Return the [x, y] coordinate for the center point of the cell that contains the specified text.  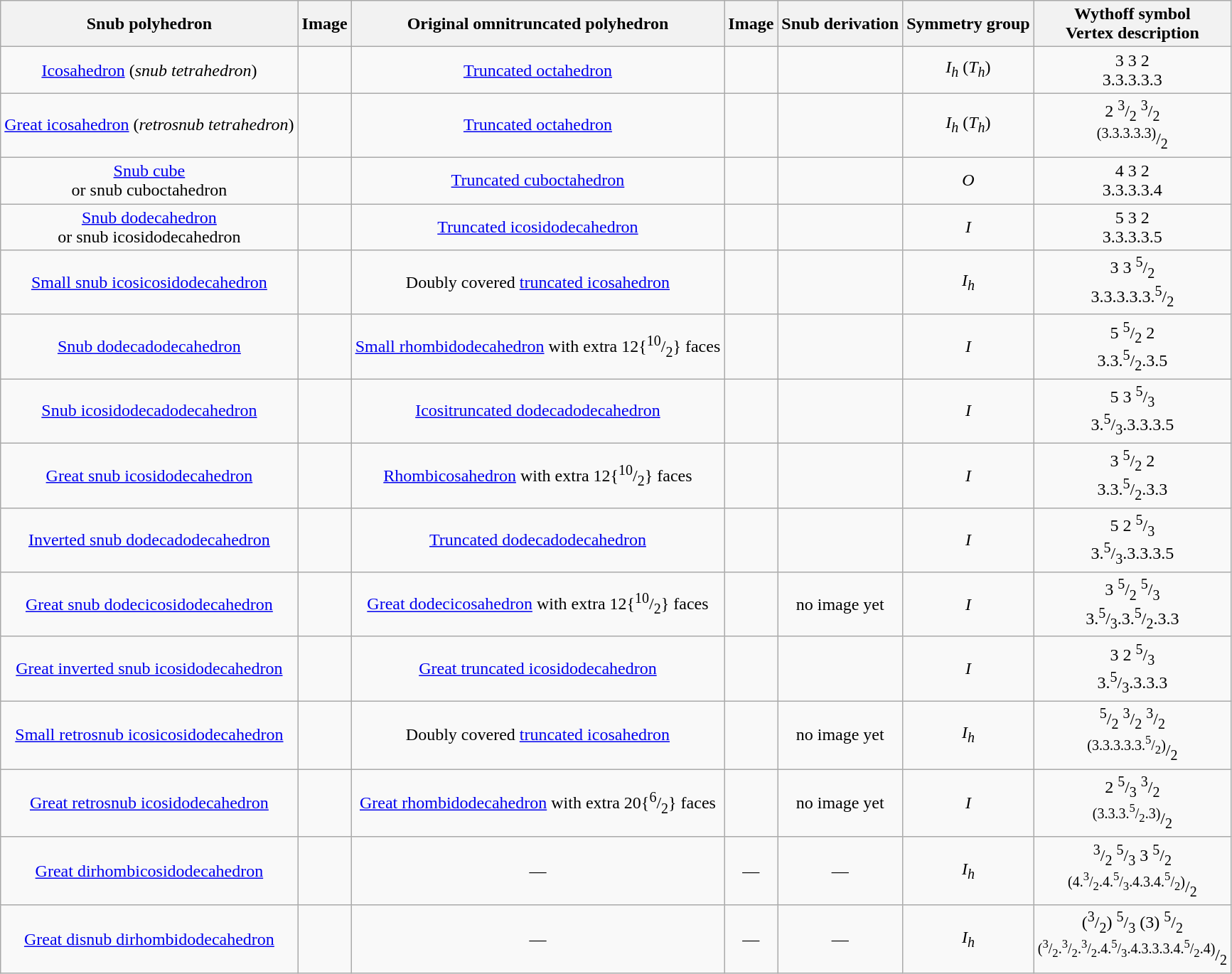
3 2 5/33.5/3.3.3.3 [1132, 668]
5 3 23.3.3.3.5 [1132, 228]
Great dirhombicosidodecahedron [149, 871]
Great inverted snub icosidodecahedron [149, 668]
Original omnitruncated polyhedron [537, 24]
Great rhombidodecahedron with extra 20{6/2} faces [537, 803]
Small rhombidodecahedron with extra 12{10/2} faces [537, 347]
Small snub icosicosidodecahedron [149, 283]
Truncated icosidodecahedron [537, 228]
5 3 5/33.5/3.3.3.3.5 [1132, 411]
Great snub icosidodecahedron [149, 475]
(3/2) 5/3 (3) 5/2(3/2.3/2.3/2.4.5/3.4.3.3.3.4.5/2.4)/2 [1132, 939]
Small retrosnub icosicosidodecahedron [149, 735]
3 5/2 5/33.5/3.3.5/2.3.3 [1132, 604]
5 2 5/33.5/3.3.3.3.5 [1132, 540]
Great retrosnub icosidodecahedron [149, 803]
Rhombicosahedron with extra 12{10/2} faces [537, 475]
Great snub dodecicosidodecahedron [149, 604]
Snub cubeor snub cuboctahedron [149, 181]
Great truncated icosidodecahedron [537, 668]
Snub dodecahedronor snub icosidodecahedron [149, 228]
5 5/2 23.3.5/2.3.5 [1132, 347]
2 5/3 3/2(3.3.3.5/2.3)/2 [1132, 803]
3/2 5/3 3 5/2(4.3/2.4.5/3.4.3.4.5/2)/2 [1132, 871]
2 3/2 3/2(3.3.3.3.3)/2 [1132, 125]
Inverted snub dodecadodecahedron [149, 540]
Snub derivation [840, 24]
Wythoff symbolVertex description [1132, 24]
Symmetry group [968, 24]
Great icosahedron (retrosnub tetrahedron) [149, 125]
3 5/2 23.3.5/2.3.3 [1132, 475]
Icositruncated dodecadodecahedron [537, 411]
Great disnub dirhombidodecahedron [149, 939]
3 3 23.3.3.3.3 [1132, 70]
Icosahedron (snub tetrahedron) [149, 70]
O [968, 181]
3 3 5/23.3.3.3.3.5/2 [1132, 283]
Truncated cuboctahedron [537, 181]
4 3 23.3.3.3.4 [1132, 181]
Great dodecicosahedron with extra 12{10/2} faces [537, 604]
Snub polyhedron [149, 24]
Truncated dodecadodecahedron [537, 540]
5/2 3/2 3/2(3.3.3.3.3.5/2)/2 [1132, 735]
Snub icosidodecadodecahedron [149, 411]
Snub dodecadodecahedron [149, 347]
